Pinpoint the cell where the given text exists, returning its (X, Y) midpoint coordinate. 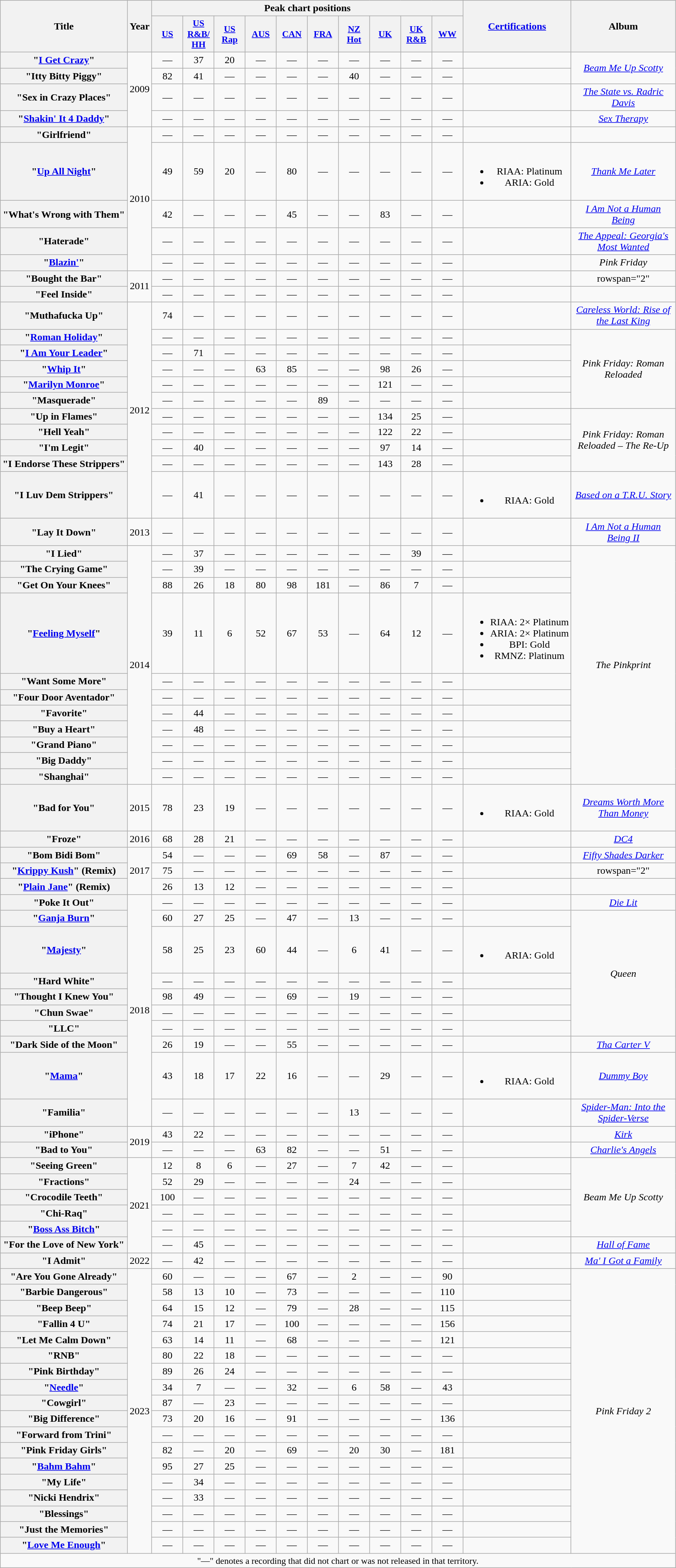
Peak chart positions (307, 8)
"Pink Friday Girls" (64, 1450)
"iPhone" (64, 1134)
"Poke It Out" (64, 902)
"Plain Jane" (Remix) (64, 887)
"Feeling Myself" (64, 633)
2017 (140, 871)
"Want Some More" (64, 681)
Tha Carter V (623, 1044)
DC4 (623, 839)
"—" denotes a recording that did not chart or was not released in that territory. (338, 1561)
47 (291, 918)
I Am Not a Human Being (623, 214)
The State vs. Radric Davis (623, 97)
Queen (623, 973)
Pink Friday (623, 263)
"Crocodile Teeth" (64, 1197)
"Itty Bitty Piggy" (64, 76)
134 (385, 416)
"Girlfriend" (64, 135)
2014 (140, 665)
15 (198, 1308)
2013 (140, 532)
Die Lit (623, 902)
"Shanghai" (64, 777)
2023 (140, 1411)
2012 (140, 410)
51 (385, 1150)
110 (448, 1292)
"Fallin 4 U" (64, 1324)
"Roman Holiday" (64, 337)
"Ganja Burn" (64, 918)
Album (623, 27)
ARIA: Gold (517, 950)
2018 (140, 1010)
Careless World: Rise of the Last King (623, 316)
Year (140, 27)
48 (198, 729)
Dummy Boy (623, 1075)
Hall of Fame (623, 1245)
Fifty Shades Darker (623, 855)
"I Get Crazy" (64, 60)
The Appeal: Georgia's Most Wanted (623, 241)
WW (448, 34)
"I'm Legit" (64, 448)
"Familia" (64, 1113)
"Bahm Bahm" (64, 1466)
Dreams Worth More Than Money (623, 808)
Kirk (623, 1134)
"Up All Night" (64, 172)
NZHot (354, 34)
"Haterade" (64, 241)
95 (168, 1466)
91 (291, 1419)
"Buy a Heart" (64, 729)
"Froze" (64, 839)
"Mama" (64, 1075)
USR&B/HH (198, 34)
Based on a T.R.U. Story (623, 495)
"Marilyn Monroe" (64, 384)
30 (385, 1450)
75 (168, 871)
Spider-Man: Into the Spider-Verse (623, 1113)
78 (168, 808)
2021 (140, 1205)
54 (168, 855)
"Majesty" (64, 950)
"Big Difference" (64, 1419)
115 (448, 1308)
"Shakin' It 4 Daddy" (64, 119)
"Pink Birthday" (64, 1371)
156 (448, 1324)
"The Crying Game" (64, 569)
FRA (323, 34)
"Krippy Kush" (Remix) (64, 871)
"Hard White" (64, 981)
"Big Daddy" (64, 760)
Charlie's Angels (623, 1150)
"Grand Piano" (64, 745)
90 (448, 1276)
53 (323, 633)
RIAA: PlatinumARIA: Gold (517, 172)
8 (198, 1166)
"For the Love of New York" (64, 1245)
"Barbie Dangerous" (64, 1292)
79 (291, 1308)
Pink Friday: Roman Reloaded (623, 369)
"Blessings" (64, 1514)
122 (385, 432)
"I Endorse These Strippers" (64, 464)
"Bad to You" (64, 1150)
59 (198, 172)
US (168, 34)
"Cowgirl" (64, 1403)
"Sex in Crazy Places" (64, 97)
"Love Me Enough" (64, 1545)
2022 (140, 1261)
RIAA: 2× PlatinumARIA: 2× PlatinumBPI: GoldRMNZ: Platinum (517, 633)
I Am Not a Human Being II (623, 532)
"Four Door Aventador" (64, 697)
55 (291, 1044)
"Seeing Green" (64, 1166)
"RNB" (64, 1355)
"Let Me Calm Down" (64, 1339)
"Thought I Knew You" (64, 997)
83 (385, 214)
Sex Therapy (623, 119)
"LLC" (64, 1028)
"Fractions" (64, 1182)
Certifications (517, 27)
"Feel Inside" (64, 294)
UK (385, 34)
"Hell Yeah" (64, 432)
"Just the Memories" (64, 1529)
33 (198, 1498)
"Forward from Trini" (64, 1435)
"Masquerade" (64, 400)
Thank Me Later (623, 172)
Pink Friday: Roman Reloaded – The Re-Up (623, 440)
UKR&B (416, 34)
"Get On Your Knees" (64, 585)
"Up in Flames" (64, 416)
"Needle" (64, 1387)
2 (354, 1276)
AUS (261, 34)
2016 (140, 839)
32 (291, 1387)
CAN (291, 34)
"Favorite" (64, 713)
136 (448, 1419)
"Dark Side of the Moon" (64, 1044)
"Chun Swae" (64, 1013)
97 (385, 448)
85 (291, 369)
"Bad for You" (64, 808)
88 (168, 585)
"Whip It" (64, 369)
Title (64, 27)
"Chi-Raq" (64, 1213)
USRap (230, 34)
"What's Wrong with Them" (64, 214)
2019 (140, 1142)
"I Lied" (64, 553)
"I Am Your Leader" (64, 353)
"Blazin'" (64, 263)
2010 (140, 199)
The Pinkprint (623, 665)
"Bought the Bar" (64, 278)
"Muthafucka Up" (64, 316)
143 (385, 464)
Ma' I Got a Family (623, 1261)
2011 (140, 286)
"Beep Beep" (64, 1308)
Pink Friday 2 (623, 1411)
71 (198, 353)
2009 (140, 89)
"Are You Gone Already" (64, 1276)
"Bom Bidi Bom" (64, 855)
"Nicki Hendrix" (64, 1498)
"I Admit" (64, 1261)
"My Life" (64, 1482)
"I Luv Dem Strippers" (64, 495)
86 (385, 585)
"Lay It Down" (64, 532)
2015 (140, 808)
"Boss Ass Bitch" (64, 1229)
10 (230, 1292)
